Identify which cell holds the provided text, then report its [X, Y] central coordinate. 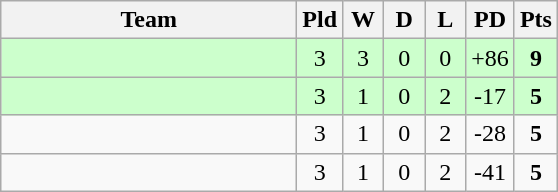
D [404, 20]
Pld [320, 20]
-28 [490, 134]
9 [536, 58]
L [446, 20]
Pts [536, 20]
W [364, 20]
-41 [490, 172]
Team [149, 20]
-17 [490, 96]
+86 [490, 58]
PD [490, 20]
